Pinpoint the cell where the given text exists, returning its [X, Y] midpoint coordinate. 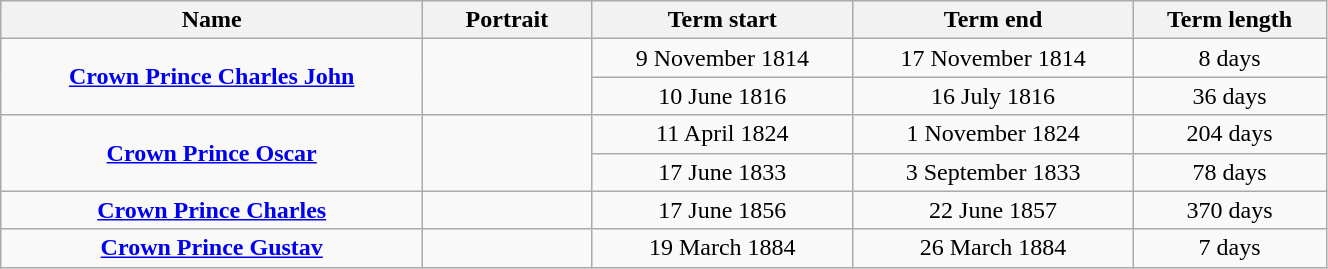
370 days [1230, 210]
11 April 1824 [722, 134]
26 March 1884 [992, 248]
7 days [1230, 248]
10 June 1816 [722, 96]
22 June 1857 [992, 210]
Crown Prince Charles John [212, 77]
Crown Prince Gustav [212, 248]
17 June 1833 [722, 172]
8 days [1230, 58]
36 days [1230, 96]
19 March 1884 [722, 248]
Crown Prince Oscar [212, 153]
Portrait [508, 20]
204 days [1230, 134]
Term length [1230, 20]
3 September 1833 [992, 172]
16 July 1816 [992, 96]
Term start [722, 20]
Term end [992, 20]
9 November 1814 [722, 58]
Crown Prince Charles [212, 210]
Name [212, 20]
78 days [1230, 172]
1 November 1824 [992, 134]
17 June 1856 [722, 210]
17 November 1814 [992, 58]
